Locate the cell with the specified text and output its (X, Y) center coordinate. 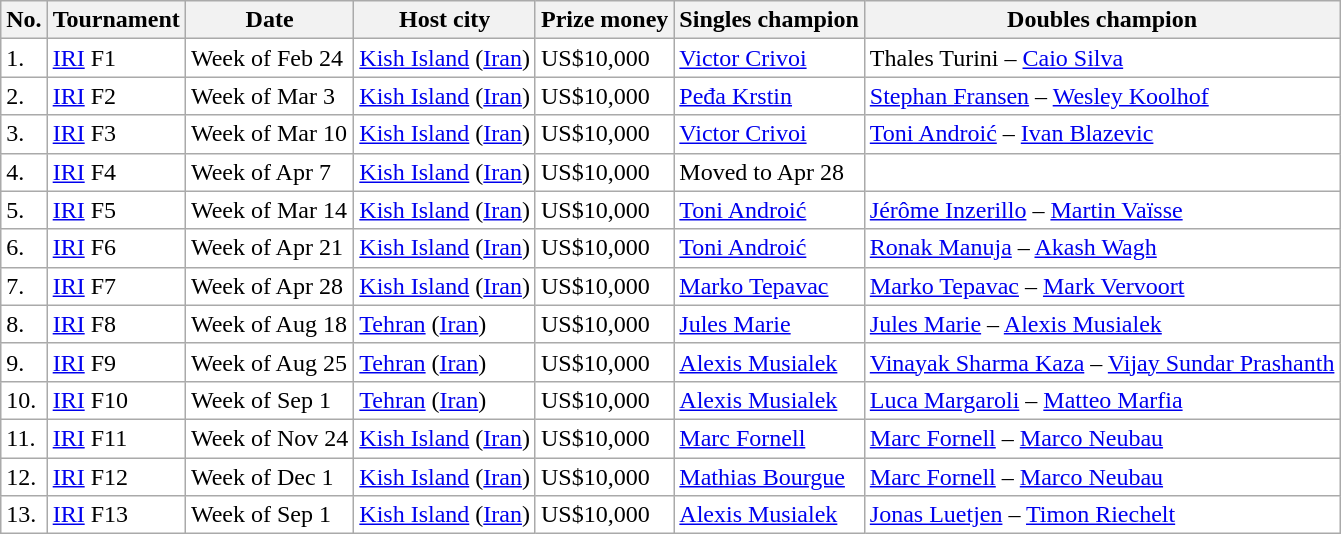
IRI F13 (116, 515)
Week of Nov 24 (269, 438)
10. (24, 400)
Week of Mar 10 (269, 134)
IRI F1 (116, 58)
IRI F8 (116, 324)
Thales Turini – Caio Silva (1102, 58)
IRI F9 (116, 362)
Peđa Krstin (769, 96)
Week of Apr 21 (269, 248)
IRI F10 (116, 400)
Vinayak Sharma Kaza – Vijay Sundar Prashanth (1102, 362)
Date (269, 20)
No. (24, 20)
IRI F12 (116, 477)
Tournament (116, 20)
IRI F7 (116, 286)
Week of Apr 7 (269, 172)
Singles champion (769, 20)
Marc Fornell (769, 438)
Week of Mar 3 (269, 96)
Week of Apr 28 (269, 286)
5. (24, 210)
Week of Aug 18 (269, 324)
7. (24, 286)
IRI F2 (116, 96)
Jules Marie (769, 324)
9. (24, 362)
12. (24, 477)
Marko Tepavac (769, 286)
Week of Dec 1 (269, 477)
4. (24, 172)
Host city (445, 20)
3. (24, 134)
Jules Marie – Alexis Musialek (1102, 324)
Moved to Apr 28 (769, 172)
IRI F5 (116, 210)
Prize money (604, 20)
Mathias Bourgue (769, 477)
8. (24, 324)
IRI F3 (116, 134)
Marko Tepavac – Mark Vervoort (1102, 286)
IRI F4 (116, 172)
Week of Aug 25 (269, 362)
Toni Androić – Ivan Blazevic (1102, 134)
Luca Margaroli – Matteo Marfia (1102, 400)
IRI F6 (116, 248)
IRI F11 (116, 438)
Jonas Luetjen – Timon Riechelt (1102, 515)
11. (24, 438)
Week of Feb 24 (269, 58)
6. (24, 248)
Week of Mar 14 (269, 210)
Doubles champion (1102, 20)
Ronak Manuja – Akash Wagh (1102, 248)
Stephan Fransen – Wesley Koolhof (1102, 96)
13. (24, 515)
2. (24, 96)
Jérôme Inzerillo – Martin Vaïsse (1102, 210)
1. (24, 58)
